Return the (X, Y) coordinate for the center point of the cell that contains the specified text.  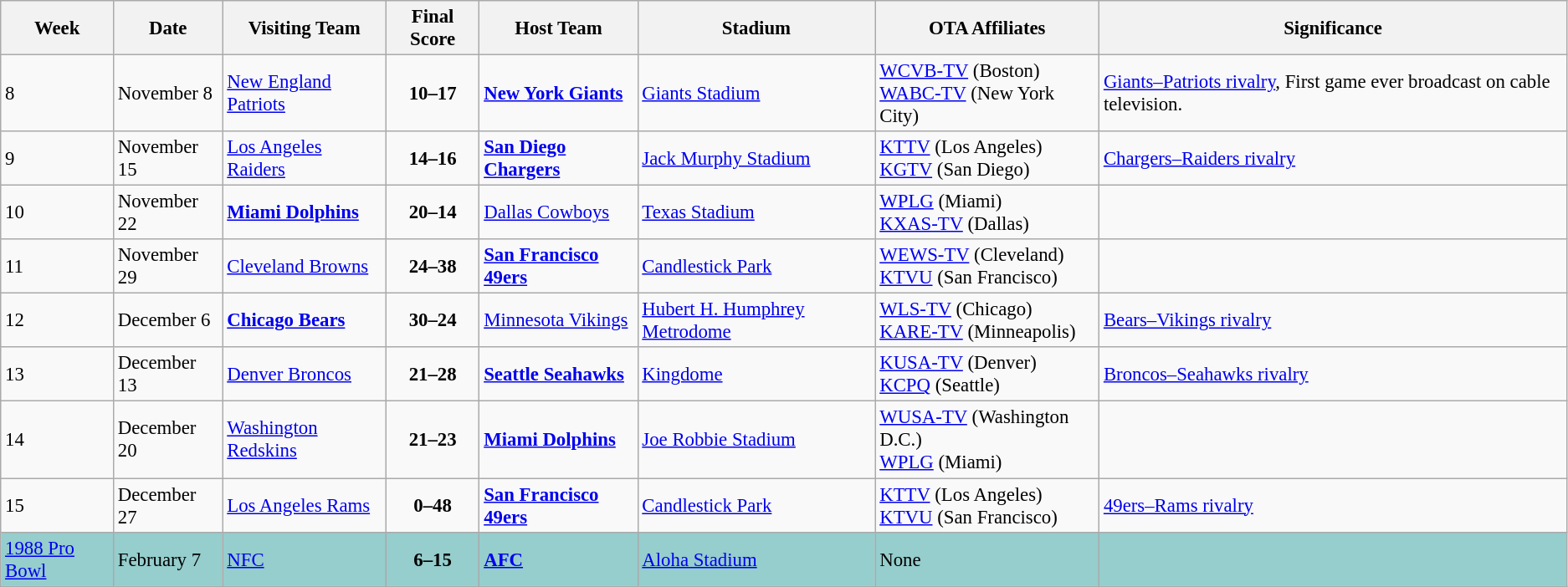
December 20 (167, 440)
NFC (305, 559)
Kingdome (756, 375)
November 8 (167, 94)
Stadium (756, 28)
Giants–Patriots rivalry, First game ever broadcast on cable television. (1334, 94)
14 (57, 440)
8 (57, 94)
Joe Robbie Stadium (756, 440)
Date (167, 28)
30–24 (433, 321)
New England Patriots (305, 94)
24–38 (433, 266)
14–16 (433, 159)
New York Giants (559, 94)
Denver Broncos (305, 375)
Washington Redskins (305, 440)
Minnesota Vikings (559, 321)
November 15 (167, 159)
Bears–Vikings rivalry (1334, 321)
9 (57, 159)
Cleveland Browns (305, 266)
Host Team (559, 28)
KTTV (Los Angeles)KGTV (San Diego) (987, 159)
11 (57, 266)
Significance (1334, 28)
WPLG (Miami)KXAS-TV (Dallas) (987, 212)
15 (57, 505)
November 29 (167, 266)
Aloha Stadium (756, 559)
AFC (559, 559)
13 (57, 375)
KTTV (Los Angeles)KTVU (San Francisco) (987, 505)
December 27 (167, 505)
November 22 (167, 212)
20–14 (433, 212)
10 (57, 212)
WEWS-TV (Cleveland)KTVU (San Francisco) (987, 266)
Los Angeles Raiders (305, 159)
Dallas Cowboys (559, 212)
21–28 (433, 375)
None (987, 559)
Chargers–Raiders rivalry (1334, 159)
Giants Stadium (756, 94)
12 (57, 321)
Chicago Bears (305, 321)
December 13 (167, 375)
WCVB-TV (Boston)WABC-TV (New York City) (987, 94)
OTA Affiliates (987, 28)
6–15 (433, 559)
Los Angeles Rams (305, 505)
San Diego Chargers (559, 159)
Visiting Team (305, 28)
10–17 (433, 94)
February 7 (167, 559)
Final Score (433, 28)
Week (57, 28)
Seattle Seahawks (559, 375)
Hubert H. Humphrey Metrodome (756, 321)
WLS-TV (Chicago)KARE-TV (Minneapolis) (987, 321)
0–48 (433, 505)
21–23 (433, 440)
December 6 (167, 321)
KUSA-TV (Denver)KCPQ (Seattle) (987, 375)
Texas Stadium (756, 212)
49ers–Rams rivalry (1334, 505)
Broncos–Seahawks rivalry (1334, 375)
Jack Murphy Stadium (756, 159)
WUSA-TV (Washington D.C.)WPLG (Miami) (987, 440)
1988 Pro Bowl (57, 559)
